Search for the cell housing the specified text and yield its [X, Y] center coordinate. 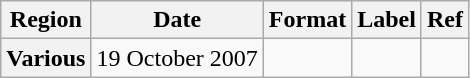
Format [307, 20]
Various [46, 58]
Ref [444, 20]
19 October 2007 [177, 58]
Date [177, 20]
Label [387, 20]
Region [46, 20]
